Capture the cell that displays the provided text and extract its [x, y] central coordinate. 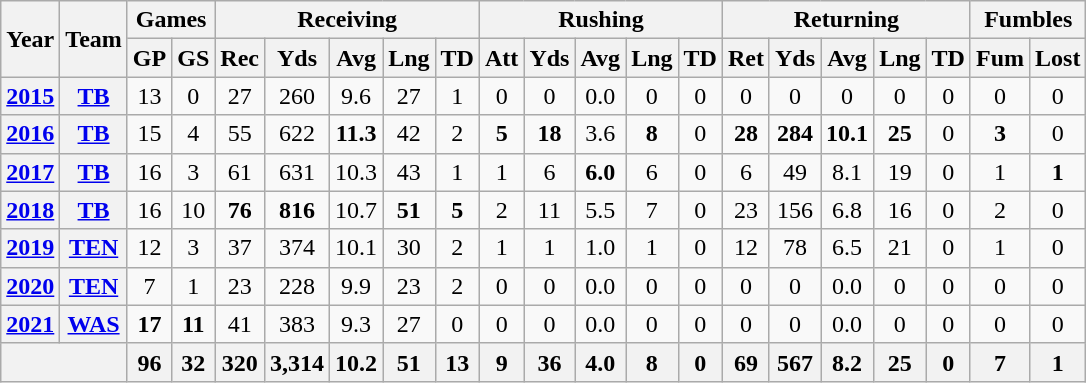
WAS [94, 324]
2016 [30, 134]
622 [298, 134]
9.3 [356, 324]
2015 [30, 96]
Returning [846, 20]
15 [149, 134]
631 [298, 172]
383 [298, 324]
8.1 [848, 172]
3,314 [298, 362]
Team [94, 39]
Lost [1058, 58]
374 [298, 248]
36 [550, 362]
37 [240, 248]
4.0 [600, 362]
Games [170, 20]
76 [240, 210]
28 [746, 134]
41 [240, 324]
19 [900, 172]
816 [298, 210]
GP [149, 58]
78 [794, 248]
320 [240, 362]
11.3 [356, 134]
43 [409, 172]
10.2 [356, 362]
32 [194, 362]
96 [149, 362]
3.6 [600, 134]
55 [240, 134]
228 [298, 286]
9.9 [356, 286]
Fumbles [1028, 20]
Att [501, 58]
5.5 [600, 210]
Fum [1000, 58]
1.0 [600, 248]
10.3 [356, 172]
Rushing [600, 20]
61 [240, 172]
284 [794, 134]
Rec [240, 58]
30 [409, 248]
567 [794, 362]
GS [194, 58]
9 [501, 362]
2018 [30, 210]
2020 [30, 286]
10 [194, 210]
9.6 [356, 96]
10.7 [356, 210]
42 [409, 134]
Ret [746, 58]
156 [794, 210]
2019 [30, 248]
6.8 [848, 210]
6.0 [600, 172]
21 [900, 248]
2017 [30, 172]
260 [298, 96]
49 [794, 172]
18 [550, 134]
69 [746, 362]
4 [194, 134]
17 [149, 324]
6.5 [848, 248]
Year [30, 39]
Receiving [348, 20]
8.2 [848, 362]
2021 [30, 324]
